Scan for the cell matching the given text and deliver its [X, Y] coordinate at center. 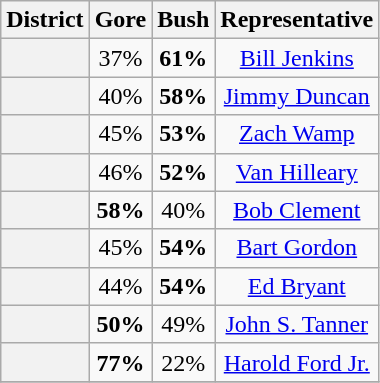
Zach Wamp [297, 134]
61% [184, 58]
49% [184, 324]
52% [184, 172]
John S. Tanner [297, 324]
50% [120, 324]
22% [184, 362]
Van Hilleary [297, 172]
44% [120, 286]
Representative [297, 20]
Harold Ford Jr. [297, 362]
Bob Clement [297, 210]
Gore [120, 20]
Bart Gordon [297, 248]
46% [120, 172]
Ed Bryant [297, 286]
Bush [184, 20]
Bill Jenkins [297, 58]
District [45, 20]
Jimmy Duncan [297, 96]
37% [120, 58]
53% [184, 134]
77% [120, 362]
